Provide the [x, y] coordinate of the cell's center where the given text is located.  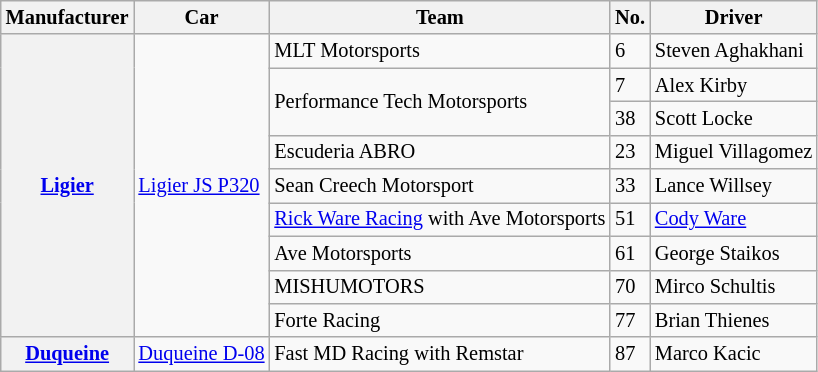
Car [202, 17]
Fast MD Racing with Remstar [440, 354]
Ligier JS P320 [202, 186]
No. [630, 17]
Escuderia ABRO [440, 152]
Cody Ware [734, 219]
7 [630, 85]
Ligier [68, 186]
51 [630, 219]
Marco Kacic [734, 354]
Team [440, 17]
Rick Ware Racing with Ave Motorsports [440, 219]
Performance Tech Motorsports [440, 102]
Lance Willsey [734, 186]
Ave Motorsports [440, 253]
Mirco Schultis [734, 287]
MLT Motorsports [440, 51]
Sean Creech Motorsport [440, 186]
Steven Aghakhani [734, 51]
77 [630, 320]
Driver [734, 17]
23 [630, 152]
Miguel Villagomez [734, 152]
MISHUMOTORS [440, 287]
Brian Thienes [734, 320]
33 [630, 186]
38 [630, 118]
George Staikos [734, 253]
6 [630, 51]
87 [630, 354]
Duqueine D-08 [202, 354]
Duqueine [68, 354]
Forte Racing [440, 320]
Manufacturer [68, 17]
61 [630, 253]
Alex Kirby [734, 85]
Scott Locke [734, 118]
70 [630, 287]
